Locate the cell with the specified text and output its [X, Y] center coordinate. 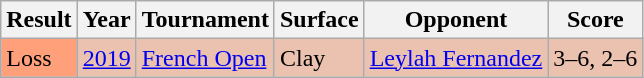
Result [39, 20]
Leylah Fernandez [456, 58]
Year [106, 20]
Score [596, 20]
Surface [319, 20]
Loss [39, 58]
Clay [319, 58]
Opponent [456, 20]
3–6, 2–6 [596, 58]
2019 [106, 58]
Tournament [205, 20]
French Open [205, 58]
